Extract the (X, Y) coordinate from the center of the cell holding the provided text.  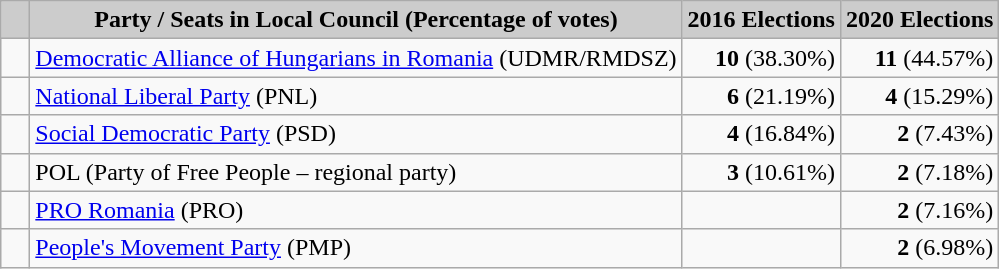
4 (15.29%) (919, 96)
2 (7.43%) (919, 134)
People's Movement Party (PMP) (356, 248)
2 (7.16%) (919, 210)
2 (7.18%) (919, 172)
4 (16.84%) (761, 134)
POL (Party of Free People – regional party) (356, 172)
6 (21.19%) (761, 96)
2020 Elections (919, 20)
2 (6.98%) (919, 248)
Social Democratic Party (PSD) (356, 134)
National Liberal Party (PNL) (356, 96)
10 (38.30%) (761, 58)
3 (10.61%) (761, 172)
PRO Romania (PRO) (356, 210)
Party / Seats in Local Council (Percentage of votes) (356, 20)
11 (44.57%) (919, 58)
2016 Elections (761, 20)
Democratic Alliance of Hungarians in Romania (UDMR/RMDSZ) (356, 58)
